From the cell containing the given text, extract its center point as (x, y) coordinate. 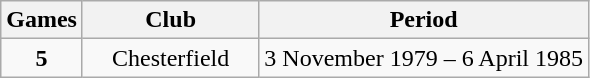
Club (170, 20)
3 November 1979 – 6 April 1985 (424, 58)
5 (42, 58)
Chesterfield (170, 58)
Period (424, 20)
Games (42, 20)
